Scan for the cell matching the given text and deliver its (X, Y) coordinate at center. 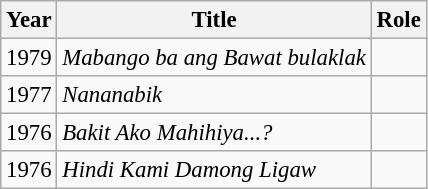
Role (398, 20)
Mabango ba ang Bawat bulaklak (214, 58)
Year (29, 20)
Hindi Kami Damong Ligaw (214, 170)
Bakit Ako Mahihiya...? (214, 133)
Nananabik (214, 95)
1977 (29, 95)
1979 (29, 58)
Title (214, 20)
